Determine the [X, Y] coordinate at the center of the cell enclosing the given text.  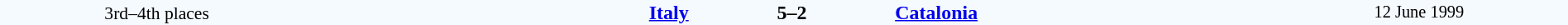
5–2 [791, 12]
Italy [501, 12]
Catalonia [1082, 12]
3rd–4th places [157, 12]
12 June 1999 [1419, 12]
